Find where the given text appears and provide that cell's center as (X, Y) coordinate. 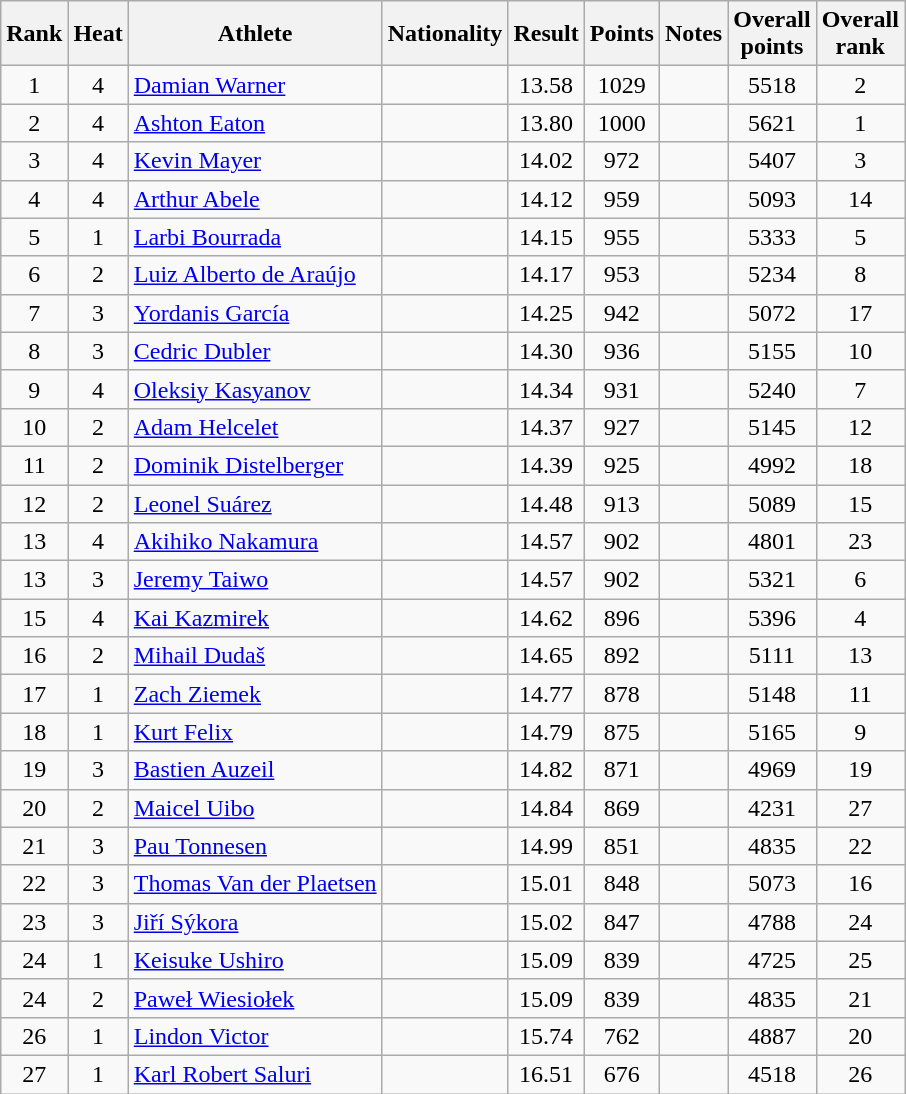
Overallrank (860, 34)
16.51 (546, 1074)
5407 (772, 161)
14.37 (546, 427)
Adam Helcelet (255, 427)
953 (622, 275)
942 (622, 313)
14 (860, 199)
Damian Warner (255, 85)
5155 (772, 351)
4887 (772, 1036)
Karl Robert Saluri (255, 1074)
Arthur Abele (255, 199)
959 (622, 199)
896 (622, 618)
5321 (772, 580)
Nationality (445, 34)
4788 (772, 922)
5111 (772, 656)
Paweł Wiesiołek (255, 998)
Overallpoints (772, 34)
15.74 (546, 1036)
925 (622, 465)
14.15 (546, 237)
14.39 (546, 465)
14.34 (546, 389)
Lindon Victor (255, 1036)
Cedric Dubler (255, 351)
5518 (772, 85)
13.80 (546, 123)
1029 (622, 85)
936 (622, 351)
762 (622, 1036)
Luiz Alberto de Araújo (255, 275)
Jeremy Taiwo (255, 580)
4231 (772, 808)
14.99 (546, 846)
Thomas Van der Plaetsen (255, 884)
Ashton Eaton (255, 123)
Akihiko Nakamura (255, 542)
25 (860, 960)
878 (622, 694)
14.17 (546, 275)
892 (622, 656)
4725 (772, 960)
Bastien Auzeil (255, 770)
14.30 (546, 351)
14.62 (546, 618)
Jiří Sýkora (255, 922)
Rank (34, 34)
851 (622, 846)
Heat (98, 34)
4801 (772, 542)
Leonel Suárez (255, 503)
14.77 (546, 694)
15.01 (546, 884)
14.48 (546, 503)
Zach Ziemek (255, 694)
Pau Tonnesen (255, 846)
1000 (622, 123)
676 (622, 1074)
Points (622, 34)
972 (622, 161)
14.84 (546, 808)
14.79 (546, 732)
5621 (772, 123)
5240 (772, 389)
5148 (772, 694)
Kevin Mayer (255, 161)
847 (622, 922)
875 (622, 732)
955 (622, 237)
14.25 (546, 313)
Notes (693, 34)
14.65 (546, 656)
4518 (772, 1074)
5145 (772, 427)
Keisuke Ushiro (255, 960)
4969 (772, 770)
927 (622, 427)
848 (622, 884)
Kai Kazmirek (255, 618)
Dominik Distelberger (255, 465)
5333 (772, 237)
14.82 (546, 770)
14.12 (546, 199)
13.58 (546, 85)
Yordanis García (255, 313)
Result (546, 34)
913 (622, 503)
Larbi Bourrada (255, 237)
5396 (772, 618)
Mihail Dudaš (255, 656)
15.02 (546, 922)
Kurt Felix (255, 732)
4992 (772, 465)
Oleksiy Kasyanov (255, 389)
871 (622, 770)
5072 (772, 313)
5234 (772, 275)
Athlete (255, 34)
Maicel Uibo (255, 808)
5165 (772, 732)
14.02 (546, 161)
5089 (772, 503)
931 (622, 389)
869 (622, 808)
5093 (772, 199)
5073 (772, 884)
